Locate the cell with the specified text and output its [x, y] center coordinate. 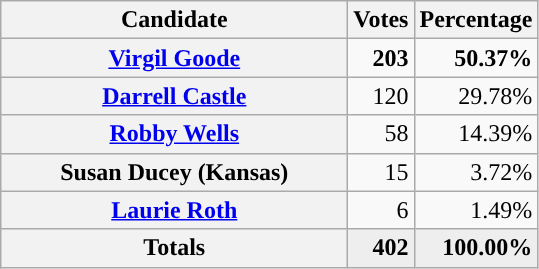
120 [381, 96]
Virgil Goode [174, 58]
14.39% [476, 134]
Votes [381, 20]
Totals [174, 248]
Laurie Roth [174, 210]
402 [381, 248]
1.49% [476, 210]
58 [381, 134]
Percentage [476, 20]
15 [381, 172]
Candidate [174, 20]
50.37% [476, 58]
29.78% [476, 96]
Robby Wells [174, 134]
6 [381, 210]
100.00% [476, 248]
3.72% [476, 172]
203 [381, 58]
Darrell Castle [174, 96]
Susan Ducey (Kansas) [174, 172]
